Provide the [X, Y] coordinate of the cell's center where the given text is located.  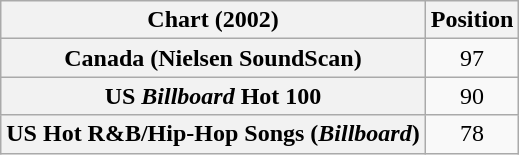
97 [472, 58]
90 [472, 96]
78 [472, 134]
Position [472, 20]
Canada (Nielsen SoundScan) [213, 58]
US Billboard Hot 100 [213, 96]
Chart (2002) [213, 20]
US Hot R&B/Hip-Hop Songs (Billboard) [213, 134]
